From the cell containing the given text, extract its center point as [X, Y] coordinate. 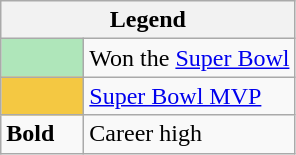
Career high [190, 134]
Won the Super Bowl [190, 58]
Bold [42, 134]
Super Bowl MVP [190, 96]
Legend [148, 20]
